Search for the cell housing the specified text and yield its (X, Y) center coordinate. 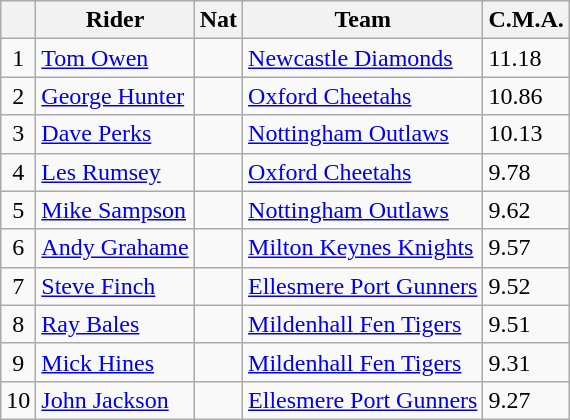
John Jackson (115, 400)
9.78 (526, 172)
9.57 (526, 248)
Nat (218, 20)
Team (363, 20)
Mike Sampson (115, 210)
Milton Keynes Knights (363, 248)
George Hunter (115, 96)
Steve Finch (115, 286)
6 (18, 248)
5 (18, 210)
11.18 (526, 58)
Andy Grahame (115, 248)
Tom Owen (115, 58)
C.M.A. (526, 20)
Mick Hines (115, 362)
9.52 (526, 286)
9.31 (526, 362)
Les Rumsey (115, 172)
10.86 (526, 96)
1 (18, 58)
Dave Perks (115, 134)
9 (18, 362)
Newcastle Diamonds (363, 58)
10 (18, 400)
9.27 (526, 400)
7 (18, 286)
9.51 (526, 324)
3 (18, 134)
2 (18, 96)
Ray Bales (115, 324)
10.13 (526, 134)
9.62 (526, 210)
Rider (115, 20)
4 (18, 172)
8 (18, 324)
